Capture the cell that displays the provided text and extract its (X, Y) central coordinate. 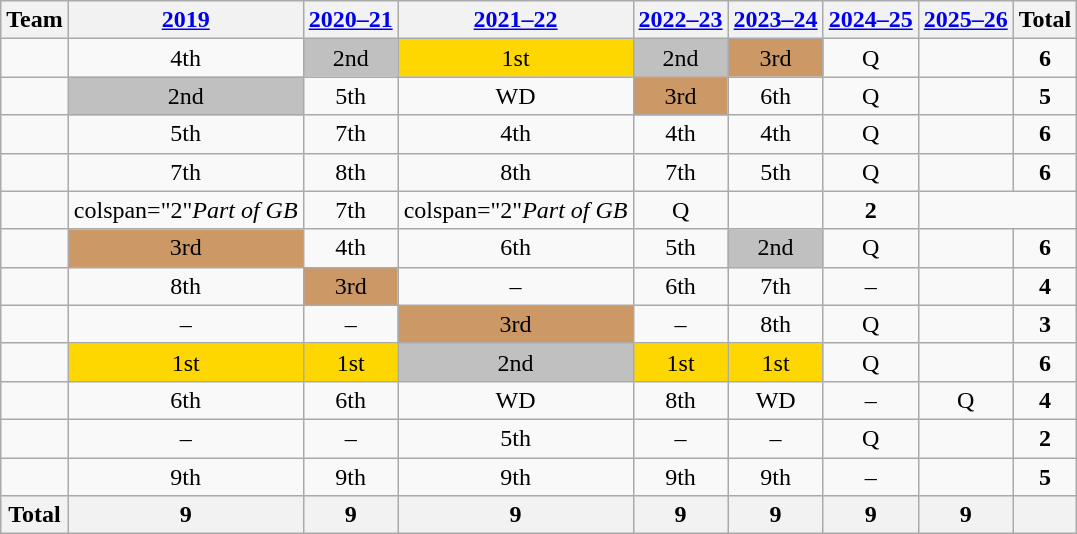
3 (1045, 324)
2022–23 (680, 20)
2021–22 (516, 20)
Team (35, 20)
2023–24 (776, 20)
2019 (186, 20)
2025–26 (966, 20)
2020–21 (350, 20)
2024–25 (870, 20)
